Return (X, Y) of the center of cell containing provided text 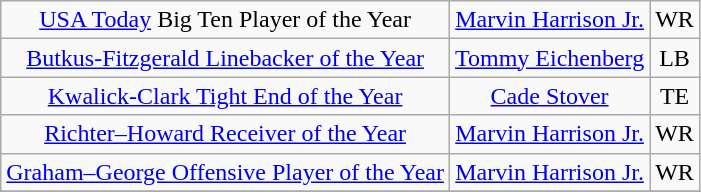
LB (675, 58)
Kwalick-Clark Tight End of the Year (226, 96)
Tommy Eichenberg (549, 58)
Graham–George Offensive Player of the Year (226, 172)
Richter–Howard Receiver of the Year (226, 134)
Cade Stover (549, 96)
Butkus-Fitzgerald Linebacker of the Year (226, 58)
TE (675, 96)
USA Today Big Ten Player of the Year (226, 20)
